Identify which cell holds the provided text, then report its [X, Y] central coordinate. 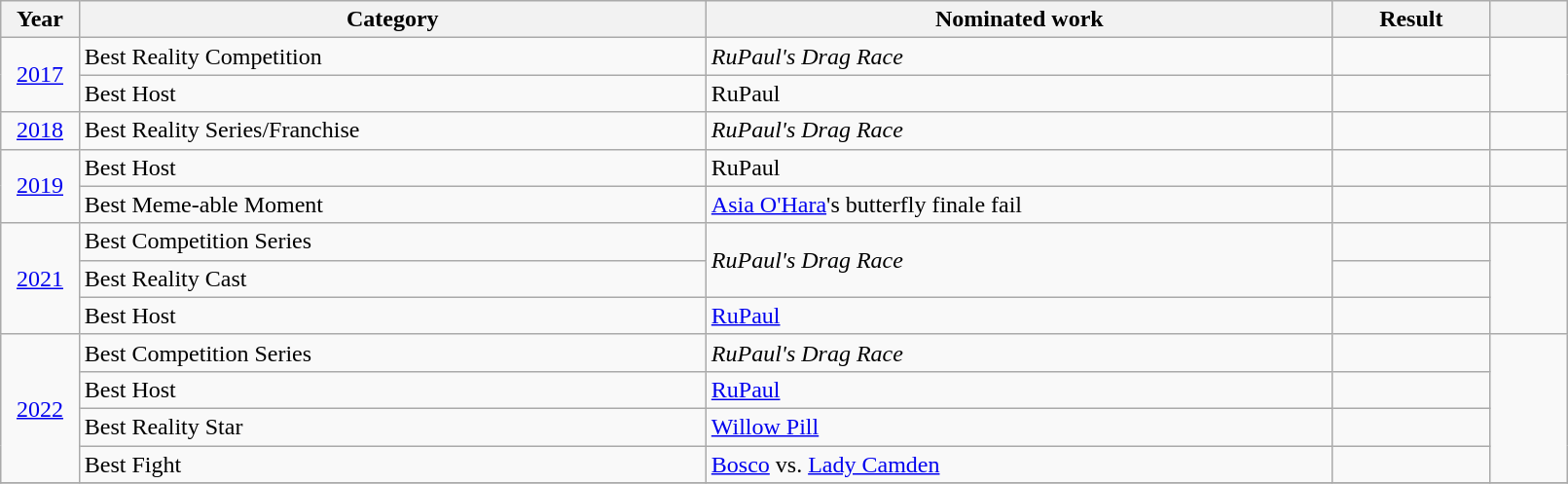
Nominated work [1019, 19]
2021 [40, 279]
Best Fight [392, 465]
Category [392, 19]
Bosco vs. Lady Camden [1019, 465]
2019 [40, 186]
2022 [40, 408]
Result [1411, 19]
Asia O'Hara's butterfly finale fail [1019, 205]
2017 [40, 75]
Best Reality Series/Franchise [392, 130]
Year [40, 19]
Willow Pill [1019, 427]
Best Meme-able Moment [392, 205]
Best Reality Star [392, 427]
2018 [40, 130]
Best Reality Competition [392, 56]
Best Reality Cast [392, 279]
